Scan for the cell matching the given text and deliver its [x, y] coordinate at center. 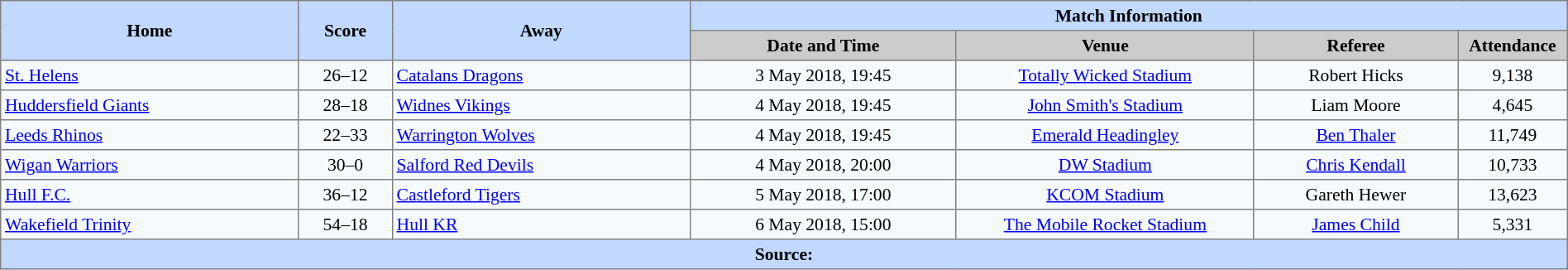
Ben Thaler [1355, 135]
John Smith's Stadium [1105, 105]
9,138 [1513, 75]
22–33 [346, 135]
Chris Kendall [1355, 165]
Leeds Rhinos [150, 135]
36–12 [346, 195]
The Mobile Rocket Stadium [1105, 224]
4,645 [1513, 105]
Castleford Tigers [541, 195]
James Child [1355, 224]
Date and Time [823, 46]
DW Stadium [1105, 165]
Score [346, 31]
Attendance [1513, 46]
Robert Hicks [1355, 75]
Away [541, 31]
30–0 [346, 165]
Hull KR [541, 224]
3 May 2018, 19:45 [823, 75]
28–18 [346, 105]
St. Helens [150, 75]
Catalans Dragons [541, 75]
Hull F.C. [150, 195]
Gareth Hewer [1355, 195]
Liam Moore [1355, 105]
11,749 [1513, 135]
5,331 [1513, 224]
Wigan Warriors [150, 165]
26–12 [346, 75]
Totally Wicked Stadium [1105, 75]
Referee [1355, 46]
4 May 2018, 20:00 [823, 165]
Emerald Headingley [1105, 135]
Source: [784, 254]
13,623 [1513, 195]
Venue [1105, 46]
54–18 [346, 224]
Match Information [1128, 16]
Widnes Vikings [541, 105]
Salford Red Devils [541, 165]
KCOM Stadium [1105, 195]
Warrington Wolves [541, 135]
5 May 2018, 17:00 [823, 195]
Home [150, 31]
10,733 [1513, 165]
Huddersfield Giants [150, 105]
6 May 2018, 15:00 [823, 224]
Wakefield Trinity [150, 224]
